Find where the given text appears and provide that cell's center as [x, y] coordinate. 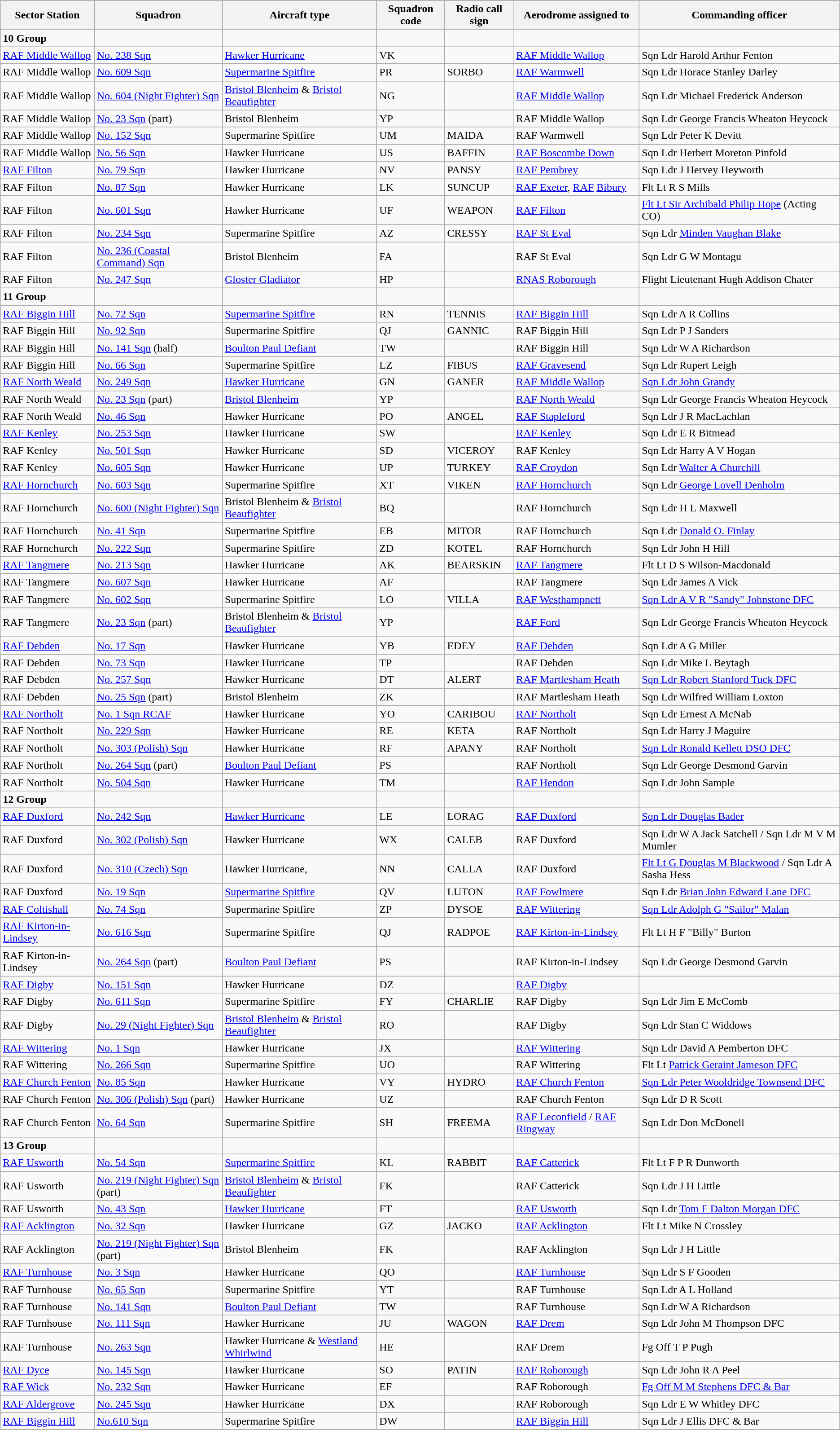
Sqn Ldr Michael Frederick Anderson [739, 95]
LE [411, 816]
Sqn Ldr P J Sanders [739, 331]
RAF Dyce [48, 1370]
RAF Ford [577, 622]
Sqn Ldr Harold Arthur Fenton [739, 55]
TP [411, 663]
Sqn Ldr A R Collins [739, 314]
No. 79 Sqn [158, 170]
JACKO [479, 1226]
No. 41 Sqn [158, 531]
Sqn Ldr Wilfred William Loxton [739, 697]
Sector Station [48, 15]
Sqn Ldr Robert Stanford Tuck DFC [739, 680]
No. 46 Sqn [158, 416]
No. 151 Sqn [158, 985]
Fg Off M M Stephens DFC & Bar [739, 1387]
Flt Lt F P R Dunworth [739, 1162]
MAIDA [479, 136]
Sqn Ldr David A Pemberton DFC [739, 1048]
No. 152 Sqn [158, 136]
GANER [479, 382]
No. 605 Sqn [158, 467]
VY [411, 1082]
Sqn Ldr J Hervey Heyworth [739, 170]
No. 111 Sqn [158, 1324]
No. 17 Sqn [158, 646]
No. 141 Sqn (half) [158, 348]
TURKEY [479, 467]
Sqn Ldr Minden Vaughan Blake [739, 233]
SORBO [479, 72]
FIBUS [479, 365]
KETA [479, 731]
FREEMA [479, 1122]
Flt Lt G Douglas M Blackwood / Sqn Ldr A Sasha Hess [739, 869]
Sqn Ldr James A Vick [739, 582]
YB [411, 646]
SO [411, 1370]
Sqn Ldr Ernest A McNab [739, 714]
CALEB [479, 840]
RAF Exeter, RAF Bibury [577, 187]
DYSOE [479, 909]
RAF Westhampnett [577, 599]
AZ [411, 233]
GZ [411, 1226]
RABBIT [479, 1162]
No. 302 (Polish) Sqn [158, 840]
No. 56 Sqn [158, 153]
No. 253 Sqn [158, 433]
No. 303 (Polish) Sqn [158, 748]
No. 213 Sqn [158, 565]
RAF Boscombe Down [577, 153]
No. 234 Sqn [158, 233]
WAGON [479, 1324]
Sqn Ldr J Ellis DFC & Bar [739, 1421]
Sqn Ldr George Lovell Denholm [739, 484]
MITOR [479, 531]
RAF Stapleford [577, 416]
YO [411, 714]
No. 245 Sqn [158, 1404]
FT [411, 1209]
Sqn Ldr Harry J Maguire [739, 731]
UZ [411, 1099]
KL [411, 1162]
Flt Lt H F "Billy" Burton [739, 932]
VICEROY [479, 450]
No. 92 Sqn [158, 331]
VIKEN [479, 484]
AF [411, 582]
No. 266 Sqn [158, 1065]
Sqn Ldr John M Thompson DFC [739, 1324]
No. 72 Sqn [158, 314]
RAF Fowlmere [577, 892]
ALERT [479, 680]
No. 232 Sqn [158, 1387]
SH [411, 1122]
No. 600 (Night Fighter) Sqn [158, 507]
No. 145 Sqn [158, 1370]
APANY [479, 748]
No. 247 Sqn [158, 280]
TM [411, 782]
DZ [411, 985]
GANNIC [479, 331]
LK [411, 187]
Sqn Ldr Ronald Kellett DSO DFC [739, 748]
Sqn Ldr Peter Wooldridge Townsend DFC [739, 1082]
TENNIS [479, 314]
US [411, 153]
ZK [411, 697]
No. 609 Sqn [158, 72]
Hawker Hurricane & Westland Whirlwind [299, 1347]
Sqn Ldr Peter K Devitt [739, 136]
RAF Wick [48, 1387]
CARIBOU [479, 714]
No. 64 Sqn [158, 1122]
ZD [411, 548]
RF [411, 748]
Sqn Ldr W A Jack Satchell / Sqn Ldr M V M Mumler [739, 840]
Sqn Ldr Rupert Leigh [739, 365]
QO [411, 1272]
UP [411, 467]
RAF Coltishall [48, 909]
No. 242 Sqn [158, 816]
Fg Off T P Pugh [739, 1347]
No. 236 (Coastal Command) Sqn [158, 256]
HP [411, 280]
RADPOE [479, 932]
RAF Aldergrove [48, 1404]
Aerodrome assigned to [577, 15]
EDEY [479, 646]
ANGEL [479, 416]
No. 501 Sqn [158, 450]
Sqn Ldr John H Hill [739, 548]
No. 310 (Czech) Sqn [158, 869]
PR [411, 72]
No. 87 Sqn [158, 187]
PATIN [479, 1370]
UF [411, 210]
Sqn Ldr A V R "Sandy" Johnstone DFC [739, 599]
CALLA [479, 869]
Sqn Ldr Don McDonell [739, 1122]
No. 611 Sqn [158, 1002]
No. 54 Sqn [158, 1162]
Sqn Ldr Horace Stanley Darley [739, 72]
No. 32 Sqn [158, 1226]
Sqn Ldr H L Maxwell [739, 507]
EB [411, 531]
No. 43 Sqn [158, 1209]
10 Group [48, 38]
Sqn Ldr A L Holland [739, 1289]
WX [411, 840]
HE [411, 1347]
Flt Lt Mike N Crossley [739, 1226]
Aircraft type [299, 15]
SW [411, 433]
EF [411, 1387]
BEARSKIN [479, 565]
DW [411, 1421]
Sqn Ldr E W Whitley DFC [739, 1404]
Sqn Ldr Adolph G "Sailor" Malan [739, 909]
YT [411, 1289]
DX [411, 1404]
Sqn Ldr E R Bitmead [739, 433]
Sqn Ldr S F Gooden [739, 1272]
SD [411, 450]
Sqn Ldr Stan C Widdows [739, 1025]
Sqn Ldr Harry A V Hogan [739, 450]
BAFFIN [479, 153]
RAF Leconfield / RAF Ringway [577, 1122]
Sqn Ldr John R A Peel [739, 1370]
QV [411, 892]
No. 603 Sqn [158, 484]
Flt Lt Patrick Geraint Jameson DFC [739, 1065]
Sqn Ldr G W Montagu [739, 256]
ZP [411, 909]
No. 263 Sqn [158, 1347]
VILLA [479, 599]
Sqn Ldr J R MacLachlan [739, 416]
CHARLIE [479, 1002]
LUTON [479, 892]
RAF Croydon [577, 467]
Flt Lt R S Mills [739, 187]
No. 229 Sqn [158, 731]
RE [411, 731]
Squadron code [411, 15]
Flt Lt Sir Archibald Philip Hope (Acting CO) [739, 210]
13 Group [48, 1145]
RAF Hendon [577, 782]
No. 25 Sqn (part) [158, 697]
Squadron [158, 15]
Sqn Ldr D R Scott [739, 1099]
PANSY [479, 170]
FY [411, 1002]
Sqn Ldr Donald O. Finlay [739, 531]
No. 74 Sqn [158, 909]
Flt Lt D S Wilson-Macdonald [739, 565]
SUNCUP [479, 187]
No. 3 Sqn [158, 1272]
FA [411, 256]
HYDRO [479, 1082]
PO [411, 416]
UO [411, 1065]
RN [411, 314]
Sqn Ldr John Grandy [739, 382]
Flight Lieutenant Hugh Addison Chater [739, 280]
No. 85 Sqn [158, 1082]
Sqn Ldr Tom F Dalton Morgan DFC [739, 1209]
VK [411, 55]
No. 602 Sqn [158, 599]
Sqn Ldr Brian John Edward Lane DFC [739, 892]
Sqn Ldr Douglas Bader [739, 816]
Radio call sign [479, 15]
No. 66 Sqn [158, 365]
Gloster Gladiator [299, 280]
JX [411, 1048]
CRESSY [479, 233]
No. 65 Sqn [158, 1289]
Sqn Ldr A G Miller [739, 646]
JU [411, 1324]
Sqn Ldr Jim E McComb [739, 1002]
No. 1 Sqn [158, 1048]
Sqn Ldr Herbert Moreton Pinfold [739, 153]
No. 1 Sqn RCAF [158, 714]
Hawker Hurricane, [299, 869]
Sqn Ldr John Sample [739, 782]
RAF Gravesend [577, 365]
XT [411, 484]
12 Group [48, 799]
Sqn Ldr Walter A Churchill [739, 467]
No. 601 Sqn [158, 210]
Sqn Ldr Mike L Beytagh [739, 663]
No. 306 (Polish) Sqn (part) [158, 1099]
No. 504 Sqn [158, 782]
RO [411, 1025]
No. 607 Sqn [158, 582]
NN [411, 869]
No.610 Sqn [158, 1421]
No. 604 (Night Fighter) Sqn [158, 95]
No. 29 (Night Fighter) Sqn [158, 1025]
RNAS Roborough [577, 280]
NG [411, 95]
LZ [411, 365]
Commanding officer [739, 15]
LO [411, 599]
No. 222 Sqn [158, 548]
DT [411, 680]
LORAG [479, 816]
No. 616 Sqn [158, 932]
KOTEL [479, 548]
BQ [411, 507]
UM [411, 136]
No. 238 Sqn [158, 55]
No. 249 Sqn [158, 382]
No. 257 Sqn [158, 680]
No. 141 Sqn [158, 1307]
GN [411, 382]
No. 19 Sqn [158, 892]
WEAPON [479, 210]
AK [411, 565]
NV [411, 170]
No. 73 Sqn [158, 663]
11 Group [48, 297]
RAF Pembrey [577, 170]
